From the cell containing the given text, extract its center point as (x, y) coordinate. 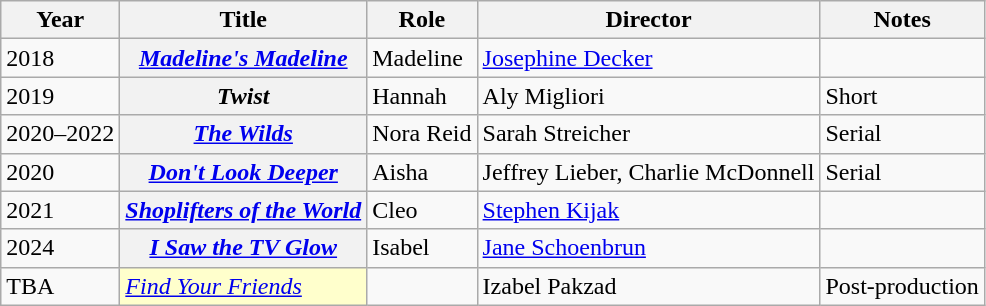
Aly Migliori (648, 96)
Madeline (422, 58)
Title (244, 20)
Director (648, 20)
Find Your Friends (244, 286)
Hannah (422, 96)
2020–2022 (60, 134)
Short (902, 96)
Josephine Decker (648, 58)
2020 (60, 172)
2019 (60, 96)
Don't Look Deeper (244, 172)
I Saw the TV Glow (244, 248)
Post-production (902, 286)
Twist (244, 96)
Sarah Streicher (648, 134)
Aisha (422, 172)
2024 (60, 248)
Notes (902, 20)
Nora Reid (422, 134)
Cleo (422, 210)
Stephen Kijak (648, 210)
The Wilds (244, 134)
Madeline's Madeline (244, 58)
Shoplifters of the World (244, 210)
2021 (60, 210)
Izabel Pakzad (648, 286)
Jane Schoenbrun (648, 248)
2018 (60, 58)
Role (422, 20)
Isabel (422, 248)
TBA (60, 286)
Year (60, 20)
Jeffrey Lieber, Charlie McDonnell (648, 172)
